Search for the cell housing the specified text and yield its (x, y) center coordinate. 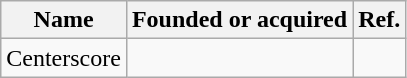
Ref. (380, 20)
Centerscore (64, 58)
Name (64, 20)
Founded or acquired (239, 20)
